Find where the given text appears and provide that cell's center as [X, Y] coordinate. 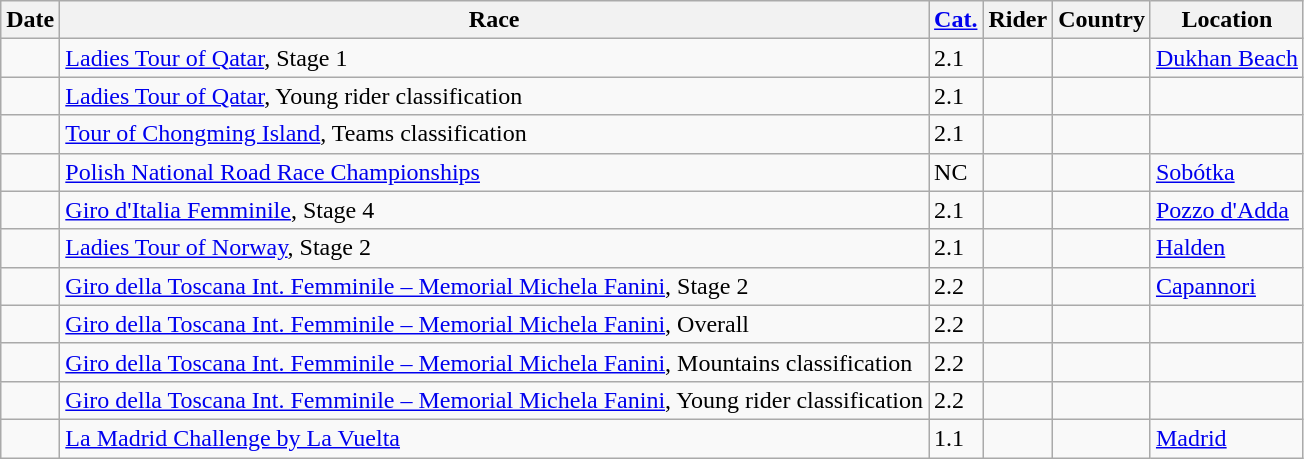
Giro della Toscana Int. Femminile – Memorial Michela Fanini, Stage 2 [494, 286]
La Madrid Challenge by La Vuelta [494, 438]
Country [1102, 20]
Giro d'Italia Femminile, Stage 4 [494, 210]
Ladies Tour of Qatar, Young rider classification [494, 96]
Tour of Chongming Island, Teams classification [494, 134]
Ladies Tour of Norway, Stage 2 [494, 248]
Ladies Tour of Qatar, Stage 1 [494, 58]
Capannori [1226, 286]
Giro della Toscana Int. Femminile – Memorial Michela Fanini, Overall [494, 324]
Sobótka [1226, 172]
Date [30, 20]
Madrid [1226, 438]
NC [956, 172]
Dukhan Beach [1226, 58]
Halden [1226, 248]
Giro della Toscana Int. Femminile – Memorial Michela Fanini, Mountains classification [494, 362]
Pozzo d'Adda [1226, 210]
Race [494, 20]
1.1 [956, 438]
Cat. [956, 20]
Polish National Road Race Championships [494, 172]
Location [1226, 20]
Rider [1018, 20]
Giro della Toscana Int. Femminile – Memorial Michela Fanini, Young rider classification [494, 400]
